Determine the [X, Y] coordinate at the center of the cell enclosing the given text.  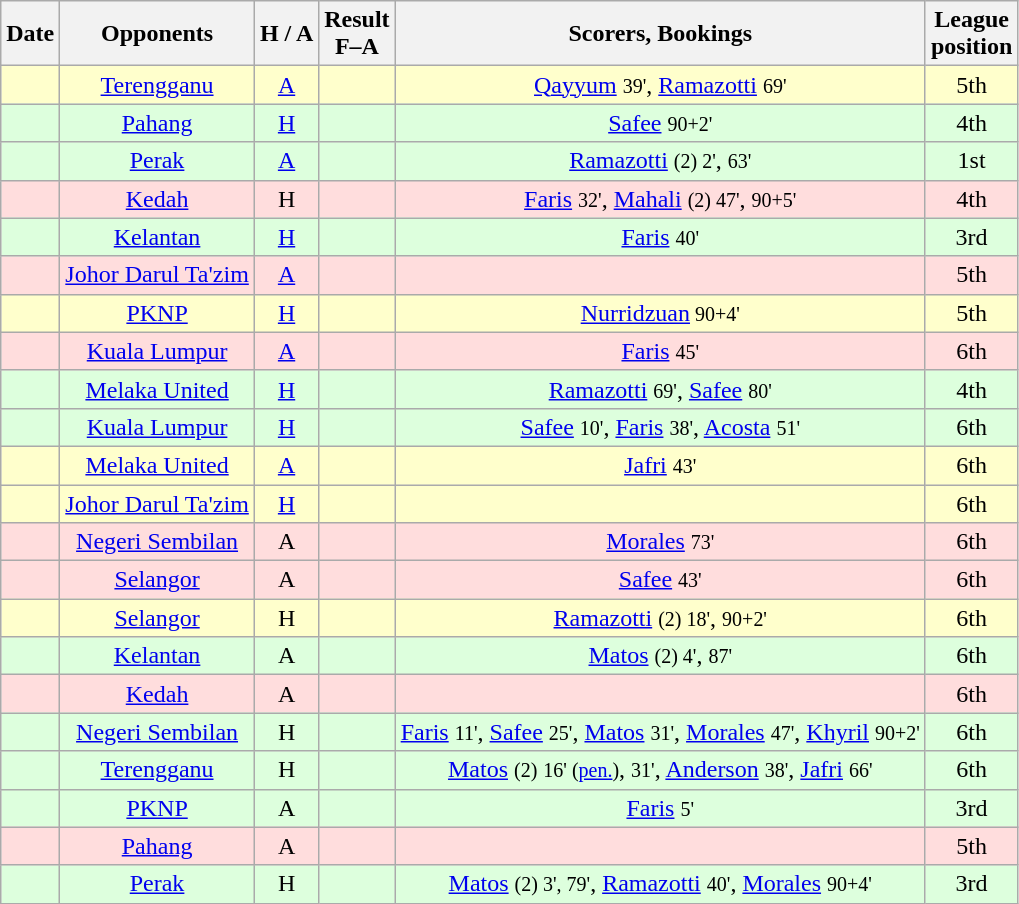
H / A [286, 34]
Jafri 43' [660, 465]
ResultF–A [357, 34]
Faris 11', Safee 25', Matos 31', Morales 47', Khyril 90+2' [660, 732]
Faris 40' [660, 237]
Matos (2) 3', 79', Ramazotti 40', Morales 90+4' [660, 884]
Qayyum 39', Ramazotti 69' [660, 85]
Safee 10', Faris 38', Acosta 51' [660, 427]
Safee 43' [660, 580]
Scorers, Bookings [660, 34]
Safee 90+2' [660, 123]
Ramazotti (2) 18', 90+2' [660, 618]
Matos (2) 4', 87' [660, 656]
Nurridzuan 90+4' [660, 313]
Matos (2) 16' (pen.), 31', Anderson 38', Jafri 66' [660, 770]
Morales 73' [660, 542]
Ramazotti (2) 2', 63' [660, 161]
Opponents [158, 34]
Faris 45' [660, 351]
Leagueposition [971, 34]
Faris 5' [660, 808]
Faris 32', Mahali (2) 47', 90+5' [660, 199]
Date [30, 34]
1st [971, 161]
Ramazotti 69', Safee 80' [660, 389]
